Provide the (X, Y) coordinate of the cell's center where the given text is located.  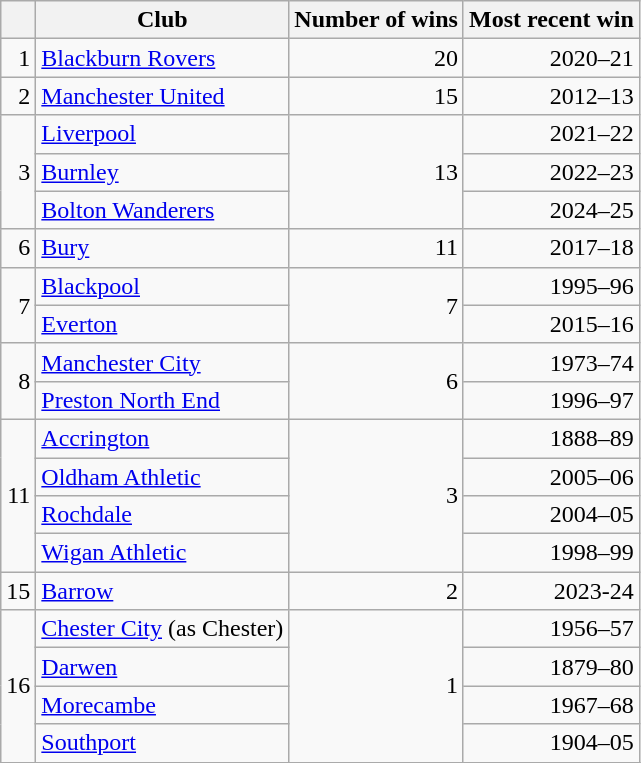
16 (18, 686)
Bury (162, 248)
Blackburn Rovers (162, 58)
Barrow (162, 591)
Everton (162, 324)
20 (376, 58)
1996–97 (551, 400)
1888–89 (551, 438)
Southport (162, 743)
1998–99 (551, 553)
8 (18, 381)
1904–05 (551, 743)
Bolton Wanderers (162, 210)
Blackpool (162, 286)
2022–23 (551, 172)
2024–25 (551, 210)
Morecambe (162, 705)
Rochdale (162, 515)
13 (376, 172)
1995–96 (551, 286)
1973–74 (551, 362)
2012–13 (551, 96)
2020–21 (551, 58)
Most recent win (551, 20)
2005–06 (551, 477)
Oldham Athletic (162, 477)
Manchester City (162, 362)
1967–68 (551, 705)
2021–22 (551, 134)
Club (162, 20)
Manchester United (162, 96)
Number of wins (376, 20)
2017–18 (551, 248)
Burnley (162, 172)
Darwen (162, 667)
Chester City (as Chester) (162, 629)
Liverpool (162, 134)
Preston North End (162, 400)
2004–05 (551, 515)
1956–57 (551, 629)
1879–80 (551, 667)
2023-24 (551, 591)
Accrington (162, 438)
2015–16 (551, 324)
Wigan Athletic (162, 553)
